From the cell containing the given text, extract its center point as [x, y] coordinate. 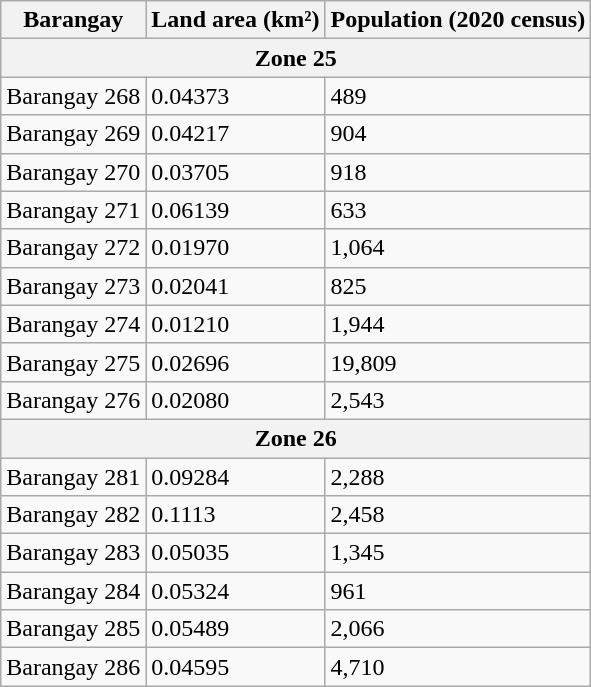
Barangay 282 [74, 515]
0.05324 [236, 591]
825 [458, 286]
633 [458, 210]
Population (2020 census) [458, 20]
Barangay [74, 20]
0.04217 [236, 134]
918 [458, 172]
Barangay 275 [74, 362]
1,345 [458, 553]
4,710 [458, 667]
Land area (km²) [236, 20]
0.04595 [236, 667]
Barangay 274 [74, 324]
Barangay 268 [74, 96]
Barangay 273 [74, 286]
Zone 25 [296, 58]
Barangay 270 [74, 172]
Barangay 284 [74, 591]
Barangay 283 [74, 553]
0.01970 [236, 248]
2,543 [458, 400]
2,066 [458, 629]
Barangay 281 [74, 477]
2,288 [458, 477]
Barangay 272 [74, 248]
0.02696 [236, 362]
0.03705 [236, 172]
Barangay 276 [74, 400]
19,809 [458, 362]
2,458 [458, 515]
0.1113 [236, 515]
0.04373 [236, 96]
0.06139 [236, 210]
489 [458, 96]
0.02041 [236, 286]
Zone 26 [296, 438]
0.02080 [236, 400]
0.01210 [236, 324]
904 [458, 134]
Barangay 269 [74, 134]
0.05035 [236, 553]
Barangay 285 [74, 629]
961 [458, 591]
1,064 [458, 248]
0.09284 [236, 477]
0.05489 [236, 629]
Barangay 286 [74, 667]
Barangay 271 [74, 210]
1,944 [458, 324]
